Return [X, Y] of the center of cell containing provided text 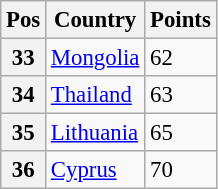
Country [96, 20]
Pos [24, 20]
Mongolia [96, 58]
70 [180, 170]
Points [180, 20]
34 [24, 95]
Thailand [96, 95]
Lithuania [96, 133]
Cyprus [96, 170]
62 [180, 58]
63 [180, 95]
35 [24, 133]
33 [24, 58]
36 [24, 170]
65 [180, 133]
